Detect which cell encompasses the target text, then output its (X, Y) center coordinate. 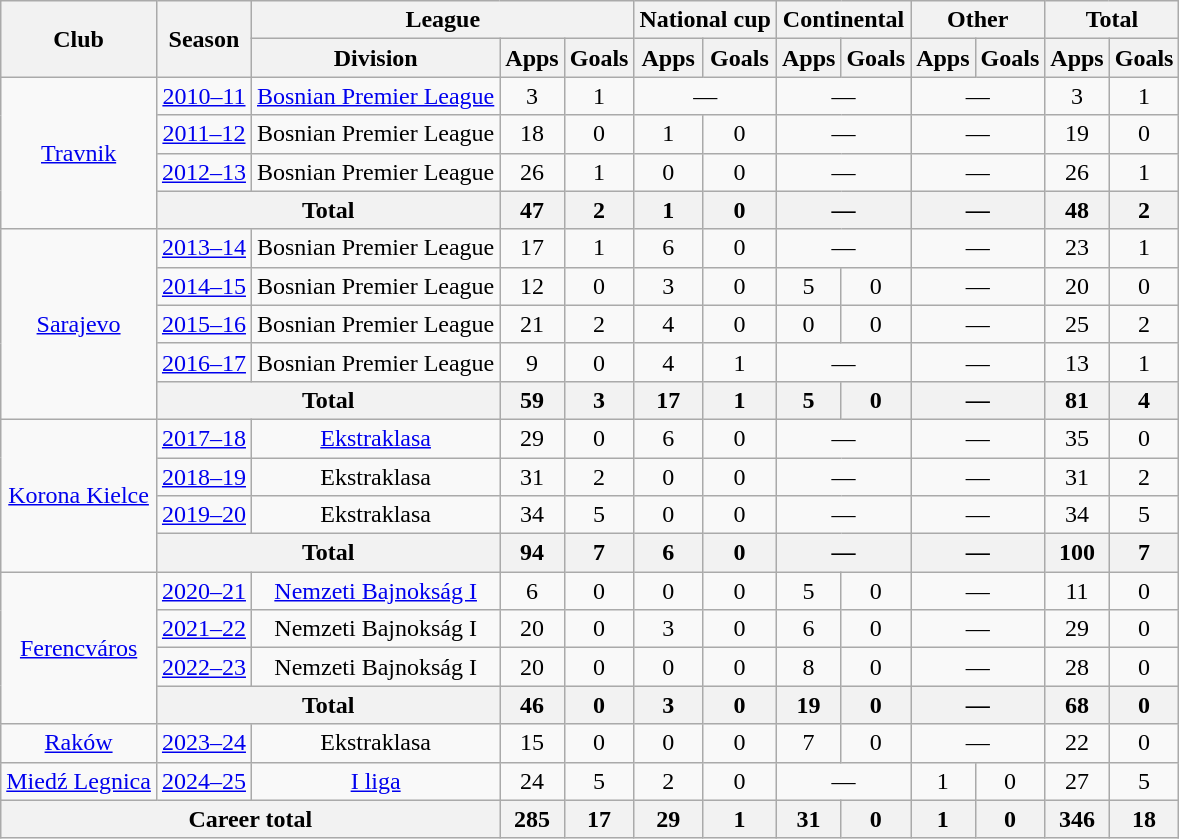
2019–20 (204, 515)
8 (808, 667)
National cup (705, 20)
2016–17 (204, 362)
9 (532, 362)
346 (1077, 819)
2024–25 (204, 781)
35 (1077, 438)
11 (1077, 591)
2021–22 (204, 629)
Career total (250, 819)
25 (1077, 324)
47 (532, 210)
13 (1077, 362)
2020–21 (204, 591)
2023–24 (204, 743)
Miedź Legnica (79, 781)
94 (532, 553)
2014–15 (204, 286)
2022–23 (204, 667)
46 (532, 705)
22 (1077, 743)
I liga (375, 781)
2017–18 (204, 438)
21 (532, 324)
Other (978, 20)
2013–14 (204, 248)
24 (532, 781)
Ferencváros (79, 648)
23 (1077, 248)
Season (204, 39)
Club (79, 39)
Continental (843, 20)
100 (1077, 553)
68 (1077, 705)
28 (1077, 667)
2015–16 (204, 324)
Division (375, 58)
2011–12 (204, 134)
285 (532, 819)
27 (1077, 781)
Korona Kielce (79, 495)
2012–13 (204, 172)
12 (532, 286)
15 (532, 743)
81 (1077, 400)
48 (1077, 210)
59 (532, 400)
2010–11 (204, 96)
2018–19 (204, 477)
Travnik (79, 153)
League (442, 20)
Raków (79, 743)
Sarajevo (79, 324)
